Detect which cell encompasses the target text, then output its (X, Y) center coordinate. 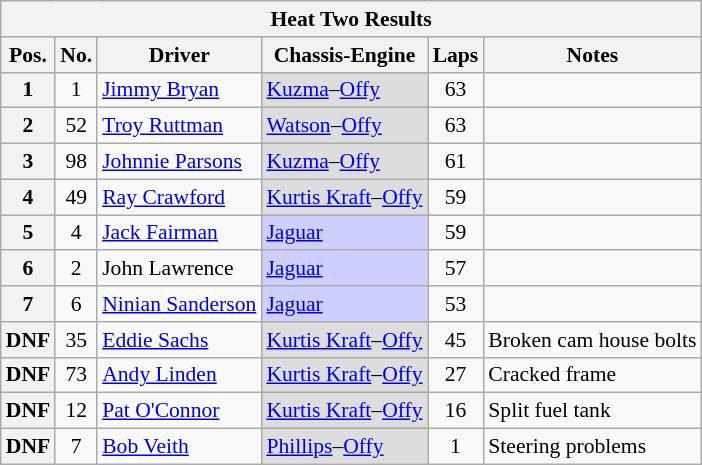
53 (456, 304)
Cracked frame (592, 375)
Steering problems (592, 447)
Andy Linden (179, 375)
Broken cam house bolts (592, 340)
Pat O'Connor (179, 411)
35 (76, 340)
Laps (456, 55)
98 (76, 162)
Chassis-Engine (344, 55)
16 (456, 411)
Notes (592, 55)
45 (456, 340)
Driver (179, 55)
12 (76, 411)
Ray Crawford (179, 197)
52 (76, 126)
73 (76, 375)
Pos. (28, 55)
Phillips–Offy (344, 447)
Ninian Sanderson (179, 304)
Troy Ruttman (179, 126)
61 (456, 162)
Watson–Offy (344, 126)
Johnnie Parsons (179, 162)
John Lawrence (179, 269)
49 (76, 197)
Eddie Sachs (179, 340)
Jack Fairman (179, 233)
3 (28, 162)
No. (76, 55)
57 (456, 269)
Jimmy Bryan (179, 90)
5 (28, 233)
27 (456, 375)
Bob Veith (179, 447)
Heat Two Results (352, 19)
Split fuel tank (592, 411)
